Return the (X, Y) coordinate for the center point of the cell that contains the specified text.  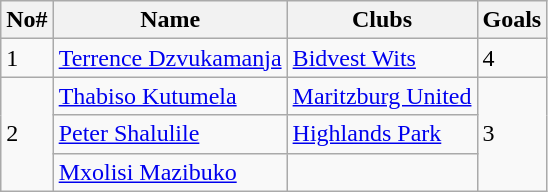
Terrence Dzvukamanja (170, 58)
Mxolisi Mazibuko (170, 172)
No# (27, 20)
Goals (512, 20)
4 (512, 58)
Name (170, 20)
Maritzburg United (382, 96)
Peter Shalulile (170, 134)
2 (27, 134)
Clubs (382, 20)
Thabiso Kutumela (170, 96)
3 (512, 134)
Bidvest Wits (382, 58)
Highlands Park (382, 134)
1 (27, 58)
